Determine the (x, y) coordinate at the center of the cell enclosing the given text.  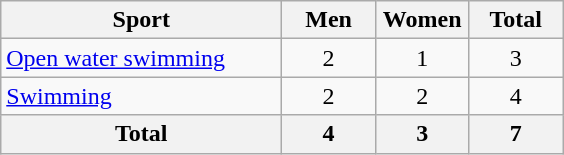
Open water swimming (142, 58)
Swimming (142, 96)
Men (329, 20)
7 (516, 134)
Women (422, 20)
Sport (142, 20)
1 (422, 58)
